Find where the given text appears and provide that cell's center as (X, Y) coordinate. 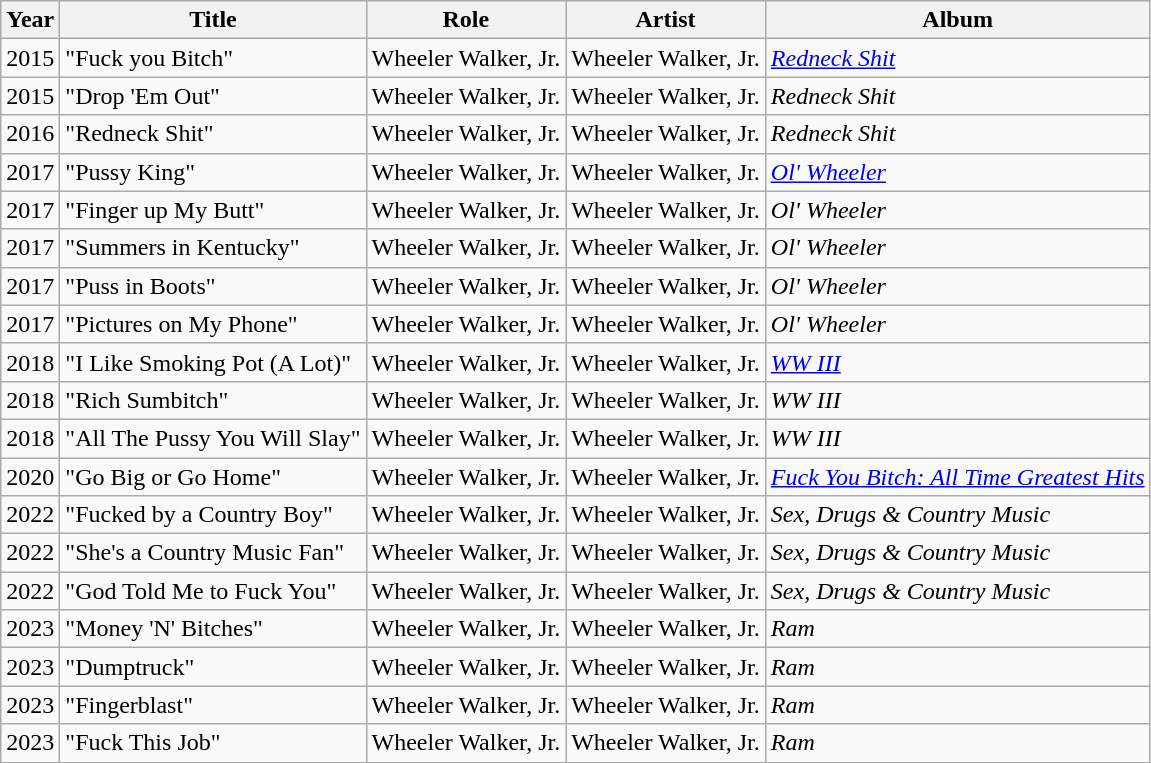
"God Told Me to Fuck You" (213, 591)
Album (958, 20)
Year (30, 20)
"Fuck This Job" (213, 743)
"All The Pussy You Will Slay" (213, 438)
2020 (30, 477)
Role (466, 20)
"Finger up My Butt" (213, 210)
"Puss in Boots" (213, 286)
"Rich Sumbitch" (213, 400)
Artist (666, 20)
"Fucked by a Country Boy" (213, 515)
"Pictures on My Phone" (213, 324)
"I Like Smoking Pot (A Lot)" (213, 362)
"Redneck Shit" (213, 134)
"She's a Country Music Fan" (213, 553)
"Pussy King" (213, 172)
"Fingerblast" (213, 705)
"Money 'N' Bitches" (213, 629)
"Dumptruck" (213, 667)
Title (213, 20)
"Summers in Kentucky" (213, 248)
2016 (30, 134)
"Go Big or Go Home" (213, 477)
Fuck You Bitch: All Time Greatest Hits (958, 477)
"Drop 'Em Out" (213, 96)
"Fuck you Bitch" (213, 58)
